Provide the [x, y] coordinate of the cell's center where the given text is located.  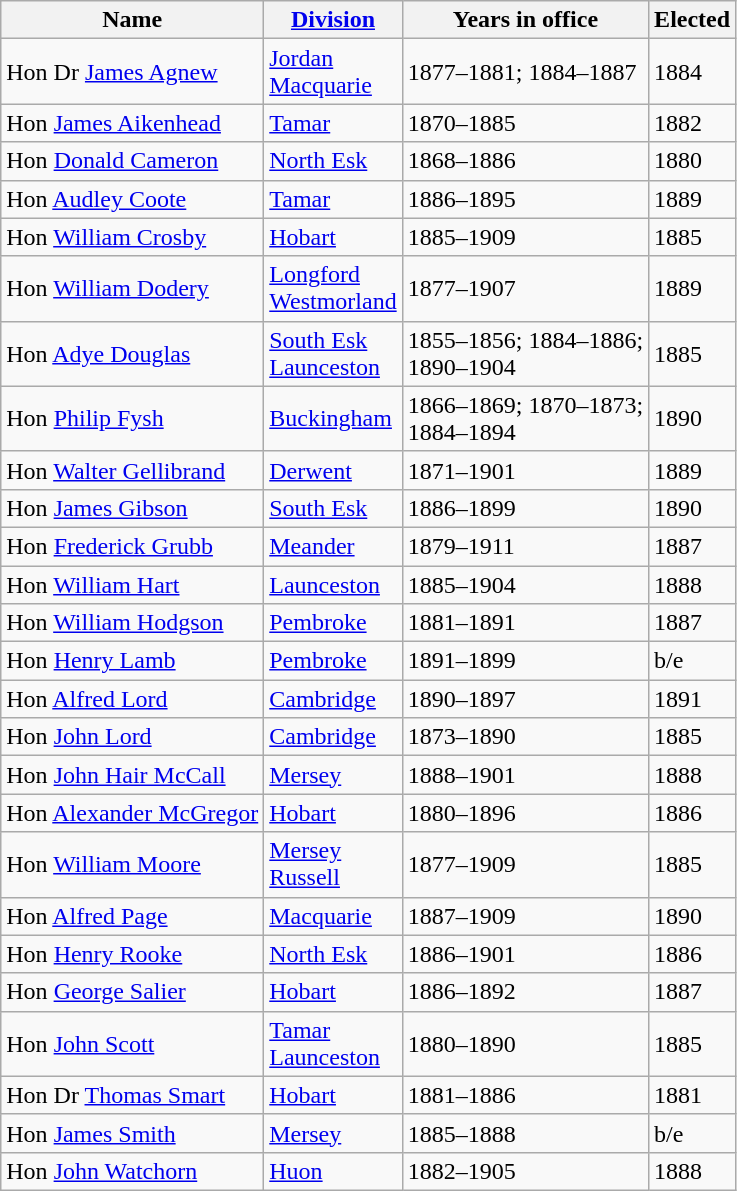
1880–1896 [525, 813]
Derwent [333, 470]
1881 [692, 1095]
MerseyRussell [333, 864]
Hon Adye Douglas [132, 354]
1891–1899 [525, 661]
1871–1901 [525, 470]
Hon John Scott [132, 1044]
1866–1869; 1870–1873;1884–1894 [525, 418]
Hon Audley Coote [132, 199]
1885–1909 [525, 237]
1890–1897 [525, 699]
Hon James Smith [132, 1133]
TamarLaunceston [333, 1044]
1886–1901 [525, 954]
1870–1885 [525, 123]
Hon William Moore [132, 864]
Launceston [333, 585]
Hon Walter Gellibrand [132, 470]
Meander [333, 546]
LongfordWestmorland [333, 288]
Macquarie [333, 916]
Buckingham [333, 418]
1885–1888 [525, 1133]
Hon George Salier [132, 992]
Years in office [525, 20]
JordanMacquarie [333, 72]
1877–1881; 1884–1887 [525, 72]
1886–1899 [525, 508]
1887–1909 [525, 916]
Name [132, 20]
Hon Dr James Agnew [132, 72]
1885–1904 [525, 585]
1888–1901 [525, 775]
1868–1886 [525, 161]
Hon Alexander McGregor [132, 813]
1881–1891 [525, 623]
1882–1905 [525, 1171]
Hon William Hodgson [132, 623]
Huon [333, 1171]
Hon James Gibson [132, 508]
1882 [692, 123]
1855–1856; 1884–1886;1890–1904 [525, 354]
1880–1890 [525, 1044]
1891 [692, 699]
Elected [692, 20]
Hon John Lord [132, 737]
1886–1895 [525, 199]
Hon Donald Cameron [132, 161]
1880 [692, 161]
1881–1886 [525, 1095]
1886–1892 [525, 992]
1873–1890 [525, 737]
1884 [692, 72]
Hon Alfred Page [132, 916]
1877–1909 [525, 864]
Hon William Hart [132, 585]
Hon Henry Lamb [132, 661]
Division [333, 20]
Hon John Watchorn [132, 1171]
South Esk [333, 508]
South EskLaunceston [333, 354]
Hon William Dodery [132, 288]
Hon John Hair McCall [132, 775]
Hon Dr Thomas Smart [132, 1095]
Hon Henry Rooke [132, 954]
Hon Frederick Grubb [132, 546]
Hon Philip Fysh [132, 418]
Hon James Aikenhead [132, 123]
Hon William Crosby [132, 237]
1877–1907 [525, 288]
Hon Alfred Lord [132, 699]
1879–1911 [525, 546]
